Output the (X, Y) coordinate of the center of the cell containing the given text.  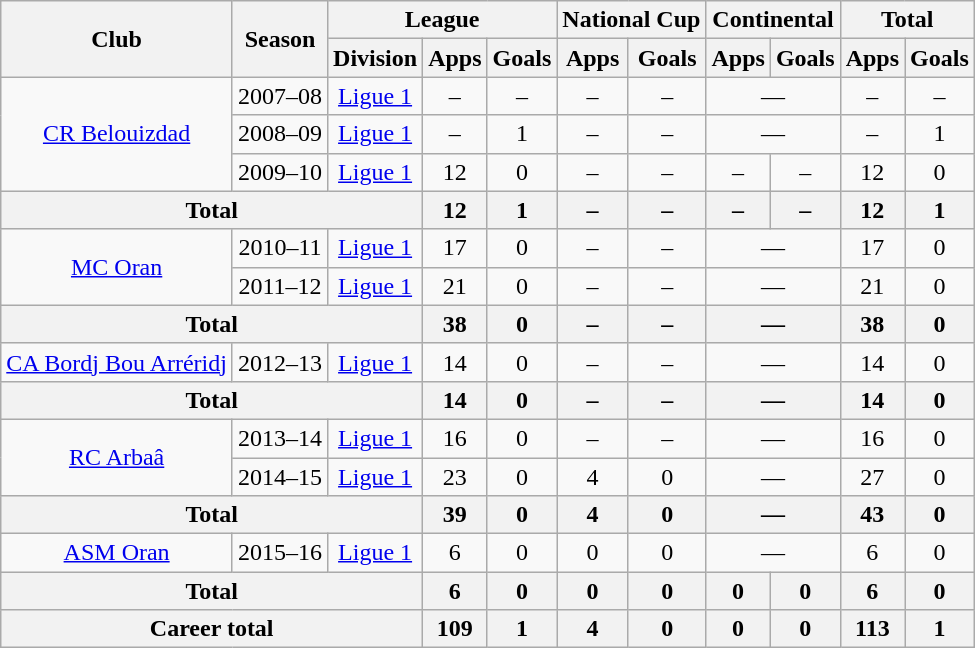
43 (872, 515)
National Cup (632, 20)
League (442, 20)
2010–11 (280, 248)
109 (455, 629)
CR Belouizdad (117, 134)
2011–12 (280, 286)
Division (376, 58)
Club (117, 39)
27 (872, 477)
2009–10 (280, 172)
2015–16 (280, 553)
2007–08 (280, 96)
RC Arbaâ (117, 457)
Continental (773, 20)
2014–15 (280, 477)
113 (872, 629)
2012–13 (280, 362)
Season (280, 39)
2008–09 (280, 134)
39 (455, 515)
CA Bordj Bou Arréridj (117, 362)
23 (455, 477)
Career total (212, 629)
MC Oran (117, 267)
2013–14 (280, 438)
ASM Oran (117, 553)
